Scan for the cell matching the given text and deliver its (x, y) coordinate at center. 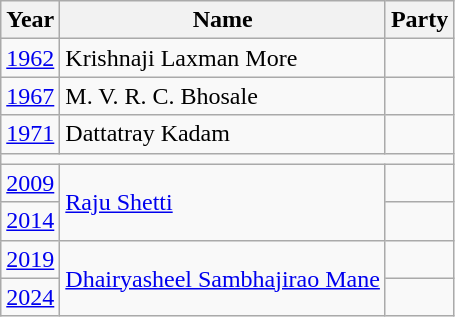
Dattatray Kadam (223, 134)
M. V. R. C. Bhosale (223, 96)
Party (419, 20)
Year (30, 20)
Dhairyasheel Sambhajirao Mane (223, 278)
Name (223, 20)
2024 (30, 297)
1971 (30, 134)
1962 (30, 58)
2019 (30, 259)
Raju Shetti (223, 202)
2009 (30, 183)
2014 (30, 221)
1967 (30, 96)
Krishnaji Laxman More (223, 58)
